Return the [X, Y] coordinate for the center point of the cell that contains the specified text.  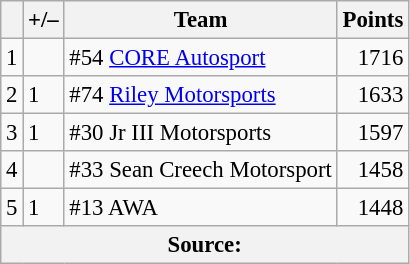
4 [12, 170]
Source: [205, 245]
1597 [372, 133]
Points [372, 20]
5 [12, 208]
Team [200, 20]
#30 Jr III Motorsports [200, 133]
2 [12, 95]
#54 CORE Autosport [200, 58]
+/– [44, 20]
#33 Sean Creech Motorsport [200, 170]
#74 Riley Motorsports [200, 95]
1448 [372, 208]
1633 [372, 95]
1458 [372, 170]
1716 [372, 58]
3 [12, 133]
#13 AWA [200, 208]
